For the text-containing cell, return its midpoint in (x, y) coordinate format. 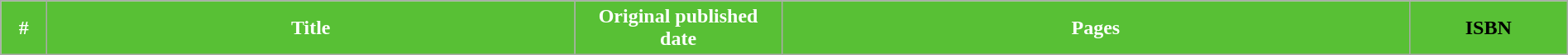
Pages (1097, 28)
Original published date (678, 28)
ISBN (1489, 28)
Title (311, 28)
# (24, 28)
